Identify which cell holds the provided text, then report its [x, y] central coordinate. 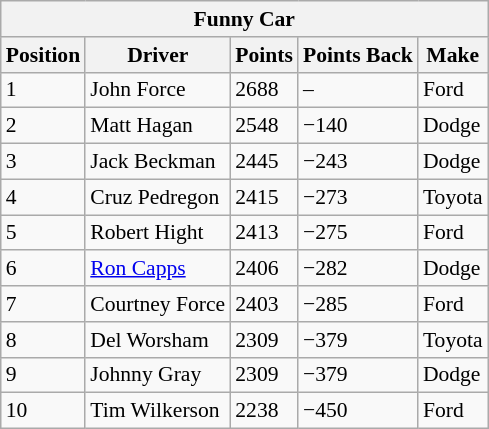
2548 [264, 126]
−450 [358, 411]
8 [43, 340]
John Force [158, 90]
Courtney Force [158, 304]
Ron Capps [158, 269]
7 [43, 304]
2445 [264, 162]
2415 [264, 197]
−275 [358, 233]
−243 [358, 162]
1 [43, 90]
Funny Car [244, 19]
2 [43, 126]
Tim Wilkerson [158, 411]
−273 [358, 197]
−140 [358, 126]
2406 [264, 269]
Johnny Gray [158, 375]
9 [43, 375]
Make [453, 55]
−285 [358, 304]
10 [43, 411]
Jack Beckman [158, 162]
Points Back [358, 55]
3 [43, 162]
– [358, 90]
Driver [158, 55]
4 [43, 197]
2238 [264, 411]
5 [43, 233]
6 [43, 269]
Position [43, 55]
Del Worsham [158, 340]
Points [264, 55]
−282 [358, 269]
2413 [264, 233]
Cruz Pedregon [158, 197]
2688 [264, 90]
Robert Hight [158, 233]
2403 [264, 304]
Matt Hagan [158, 126]
